Search for the cell housing the specified text and yield its [X, Y] center coordinate. 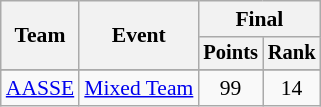
Final [259, 19]
Event [138, 36]
Rank [292, 54]
14 [292, 88]
99 [230, 88]
AASSE [40, 88]
Points [230, 54]
Team [40, 36]
Mixed Team [138, 88]
